For the text-containing cell, return its midpoint in [x, y] coordinate format. 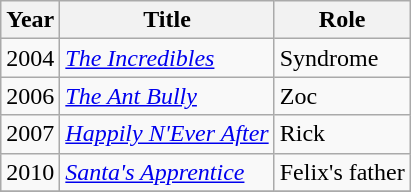
Zoc [342, 96]
Felix's father [342, 172]
2007 [30, 134]
Santa's Apprentice [167, 172]
Syndrome [342, 58]
Role [342, 20]
2004 [30, 58]
Rick [342, 134]
The Ant Bully [167, 96]
Happily N'Ever After [167, 134]
2006 [30, 96]
Title [167, 20]
Year [30, 20]
The Incredibles [167, 58]
2010 [30, 172]
